Search for the cell housing the specified text and yield its (x, y) center coordinate. 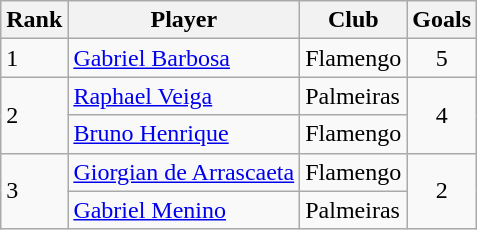
Giorgian de Arrascaeta (184, 172)
Goals (442, 20)
Raphael Veiga (184, 96)
Player (184, 20)
Gabriel Barbosa (184, 58)
Gabriel Menino (184, 210)
5 (442, 58)
3 (34, 191)
Bruno Henrique (184, 134)
Rank (34, 20)
Club (354, 20)
4 (442, 115)
1 (34, 58)
